Provide the (X, Y) coordinate of the cell's center where the given text is located.  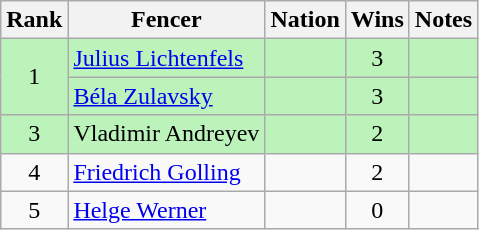
Fencer (166, 20)
Vladimir Andreyev (166, 134)
5 (34, 210)
Béla Zulavsky (166, 96)
Rank (34, 20)
Notes (443, 20)
Helge Werner (166, 210)
4 (34, 172)
Nation (305, 20)
0 (377, 210)
1 (34, 77)
Friedrich Golling (166, 172)
Wins (377, 20)
Julius Lichtenfels (166, 58)
